Detect which cell encompasses the target text, then output its (x, y) center coordinate. 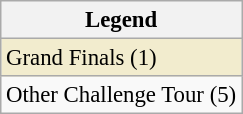
Legend (122, 20)
Grand Finals (1) (122, 58)
Other Challenge Tour (5) (122, 95)
